Identify which cell holds the provided text, then report its [X, Y] central coordinate. 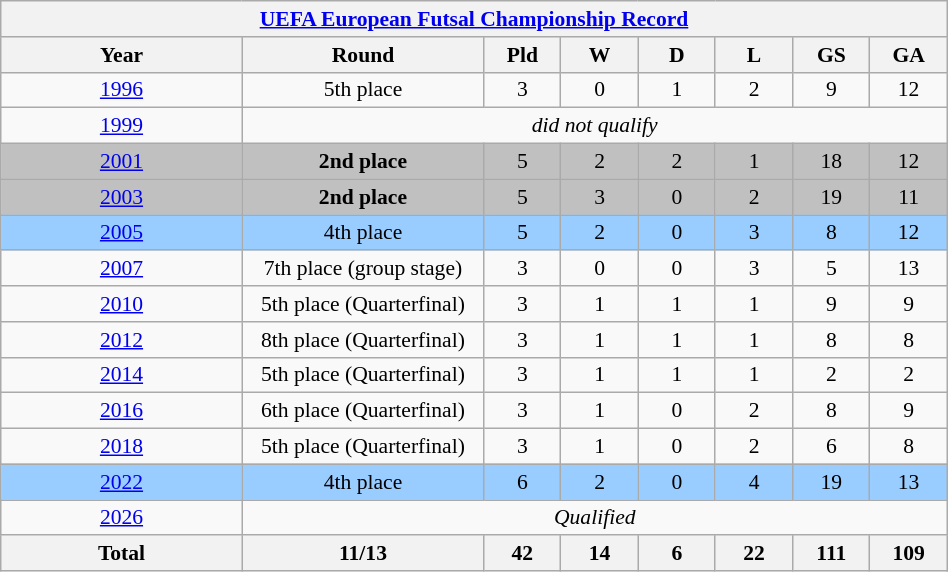
W [600, 55]
Round [362, 55]
Qualified [594, 518]
2003 [122, 197]
2001 [122, 162]
Total [122, 554]
2007 [122, 269]
Year [122, 55]
2012 [122, 340]
18 [832, 162]
2018 [122, 447]
109 [908, 554]
L [754, 55]
D [676, 55]
8th place (Quarterfinal) [362, 340]
2022 [122, 482]
1999 [122, 126]
GA [908, 55]
2010 [122, 304]
2016 [122, 411]
2026 [122, 518]
5th place [362, 90]
11/13 [362, 554]
14 [600, 554]
7th place (group stage) [362, 269]
UEFA European Futsal Championship Record [474, 19]
11 [908, 197]
6th place (Quarterfinal) [362, 411]
2005 [122, 233]
did not qualify [594, 126]
4 [754, 482]
Pld [522, 55]
22 [754, 554]
GS [832, 55]
2014 [122, 375]
42 [522, 554]
111 [832, 554]
1996 [122, 90]
